Return (X, Y) of the center of cell containing provided text 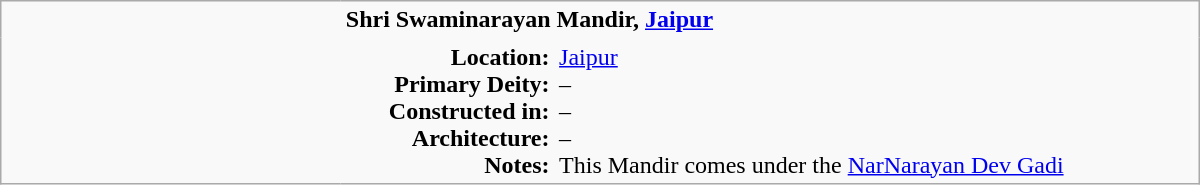
Location:Primary Deity:Constructed in:Architecture:Notes: (448, 110)
Shri Swaminarayan Mandir, Jaipur (770, 20)
Jaipur – – – This Mandir comes under the NarNarayan Dev Gadi (876, 110)
